Search for the cell housing the specified text and yield its [X, Y] center coordinate. 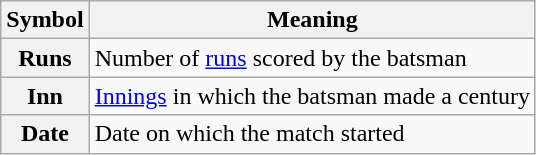
Inn [45, 96]
Date on which the match started [312, 134]
Meaning [312, 20]
Symbol [45, 20]
Number of runs scored by the batsman [312, 58]
Innings in which the batsman made a century [312, 96]
Date [45, 134]
Runs [45, 58]
